Output the (X, Y) coordinate of the center of the cell containing the given text.  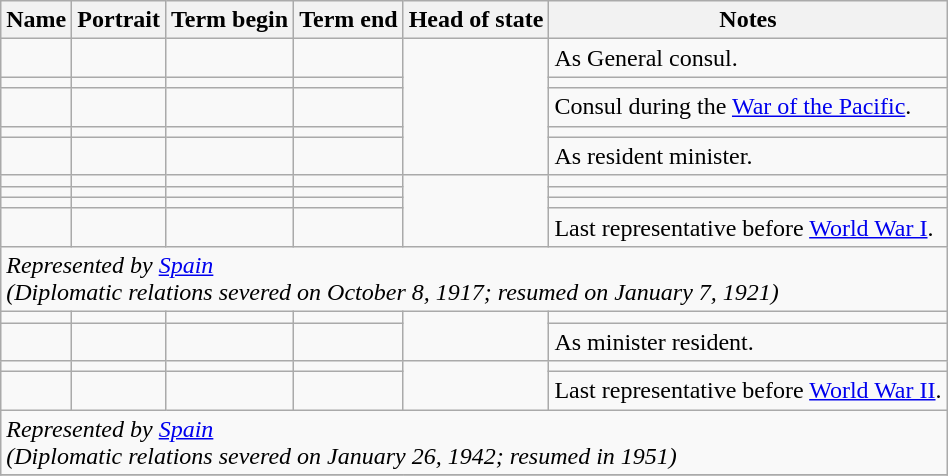
As minister resident. (748, 341)
Term end (349, 20)
Consul during the War of the Pacific. (748, 107)
Head of state (476, 20)
Portrait (119, 20)
Notes (748, 20)
Represented by Spain(Diplomatic relations severed on January 26, 1942; resumed in 1951) (474, 442)
Term begin (229, 20)
Last representative before World War I. (748, 227)
As General consul. (748, 58)
Name (36, 20)
As resident minister. (748, 156)
Last representative before World War II. (748, 391)
Represented by Spain(Diplomatic relations severed on October 8, 1917; resumed on January 7, 1921) (474, 278)
